Extract the [x, y] coordinate from the center of the cell holding the provided text.  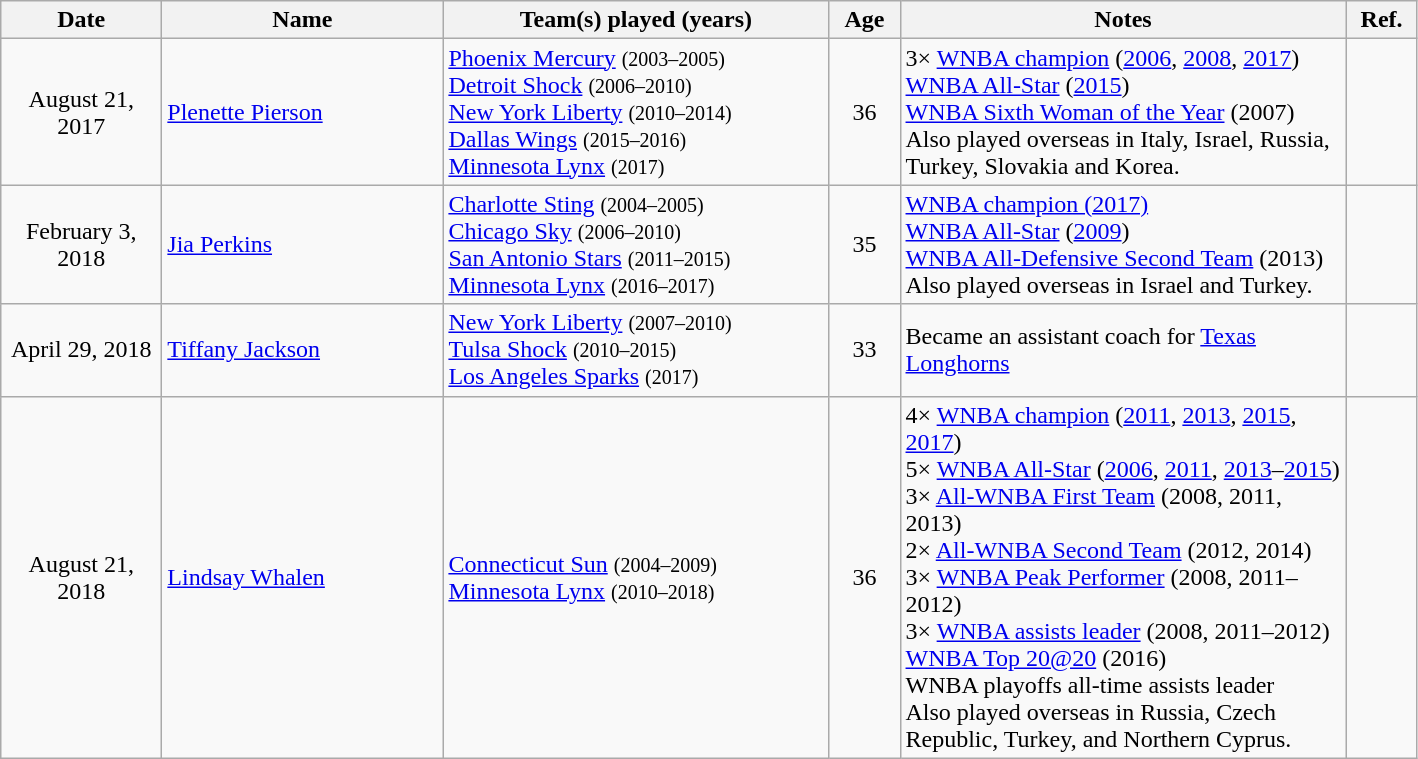
Notes [1123, 20]
Became an assistant coach for Texas Longhorns [1123, 350]
August 21, 2018 [82, 577]
Date [82, 20]
Charlotte Sting (2004–2005)Chicago Sky (2006–2010)San Antonio Stars (2011–2015)Minnesota Lynx (2016–2017) [636, 244]
Team(s) played (years) [636, 20]
WNBA champion (2017)WNBA All-Star (2009)WNBA All-Defensive Second Team (2013)Also played overseas in Israel and Turkey. [1123, 244]
Phoenix Mercury (2003–2005)Detroit Shock (2006–2010)New York Liberty (2010–2014)Dallas Wings (2015–2016)Minnesota Lynx (2017) [636, 112]
Plenette Pierson [302, 112]
Age [864, 20]
Lindsay Whalen [302, 577]
Connecticut Sun (2004–2009)Minnesota Lynx (2010–2018) [636, 577]
Name [302, 20]
33 [864, 350]
August 21, 2017 [82, 112]
Jia Perkins [302, 244]
April 29, 2018 [82, 350]
Ref. [1382, 20]
New York Liberty (2007–2010)Tulsa Shock (2010–2015)Los Angeles Sparks (2017) [636, 350]
35 [864, 244]
February 3, 2018 [82, 244]
Tiffany Jackson [302, 350]
